Return (x, y) of the center of cell containing provided text 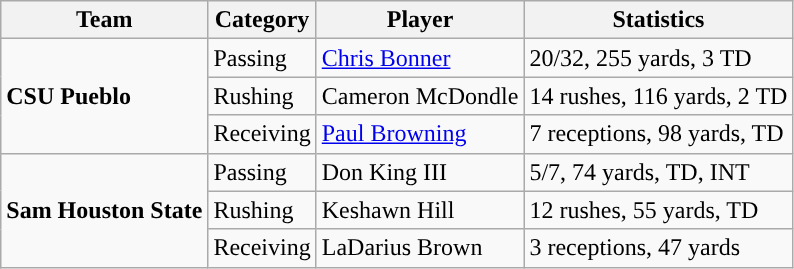
Sam Houston State (104, 210)
Keshawn Hill (420, 210)
Chris Bonner (420, 58)
Don King III (420, 172)
20/32, 255 yards, 3 TD (658, 58)
Player (420, 20)
LaDarius Brown (420, 248)
CSU Pueblo (104, 96)
Paul Browning (420, 134)
14 rushes, 116 yards, 2 TD (658, 96)
3 receptions, 47 yards (658, 248)
Team (104, 20)
12 rushes, 55 yards, TD (658, 210)
5/7, 74 yards, TD, INT (658, 172)
7 receptions, 98 yards, TD (658, 134)
Category (262, 20)
Cameron McDondle (420, 96)
Statistics (658, 20)
